Locate the cell with the specified text and output its (x, y) center coordinate. 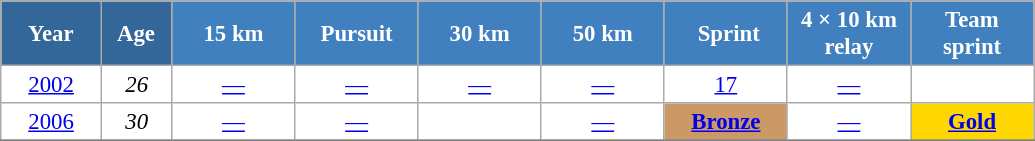
17 (726, 85)
26 (136, 85)
50 km (602, 34)
Team sprint (972, 34)
2002 (52, 85)
Sprint (726, 34)
15 km (234, 34)
Age (136, 34)
30 (136, 122)
30 km (480, 34)
2006 (52, 122)
Bronze (726, 122)
4 × 10 km relay (848, 34)
Gold (972, 122)
Pursuit (356, 34)
Year (52, 34)
